Return (x, y) of the center of cell containing provided text 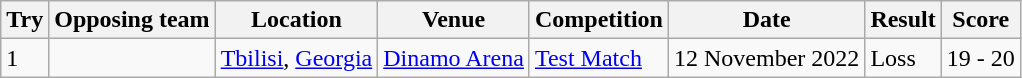
Score (980, 20)
Try (25, 20)
Location (296, 20)
Loss (903, 58)
Date (766, 20)
Competition (598, 20)
19 - 20 (980, 58)
12 November 2022 (766, 58)
Test Match (598, 58)
Result (903, 20)
Tbilisi, Georgia (296, 58)
1 (25, 58)
Dinamo Arena (454, 58)
Opposing team (132, 20)
Venue (454, 20)
